Identify which cell holds the provided text, then report its (X, Y) central coordinate. 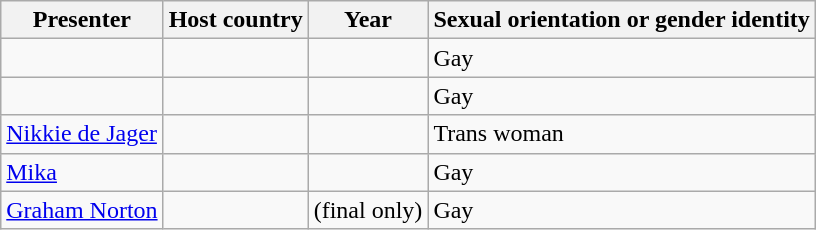
Presenter (82, 20)
Sexual orientation or gender identity (622, 20)
Graham Norton (82, 210)
(final only) (368, 210)
Trans woman (622, 134)
Mika (82, 172)
Host country (236, 20)
Year (368, 20)
Nikkie de Jager (82, 134)
